Determine the (X, Y) coordinate at the center of the cell enclosing the given text.  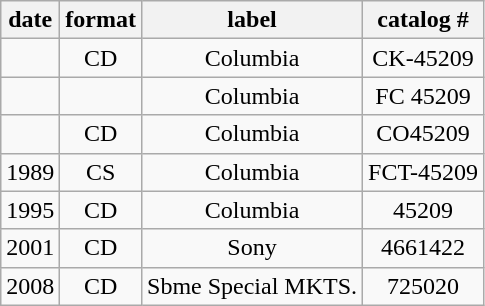
CS (101, 172)
45209 (424, 210)
Sony (252, 248)
label (252, 20)
catalog # (424, 20)
FC 45209 (424, 96)
FCT-45209 (424, 172)
4661422 (424, 248)
format (101, 20)
1989 (30, 172)
725020 (424, 286)
Sbme Special MKTS. (252, 286)
date (30, 20)
CO45209 (424, 134)
2008 (30, 286)
2001 (30, 248)
CK-45209 (424, 58)
1995 (30, 210)
